For the text-containing cell, return its midpoint in [x, y] coordinate format. 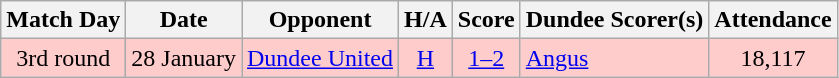
Match Day [64, 20]
Dundee Scorer(s) [614, 20]
Date [184, 20]
Angus [614, 58]
3rd round [64, 58]
28 January [184, 58]
1–2 [486, 58]
Dundee United [320, 58]
Score [486, 20]
Attendance [773, 20]
H [426, 58]
H/A [426, 20]
18,117 [773, 58]
Opponent [320, 20]
